Provide the [X, Y] coordinate of the cell's center where the given text is located.  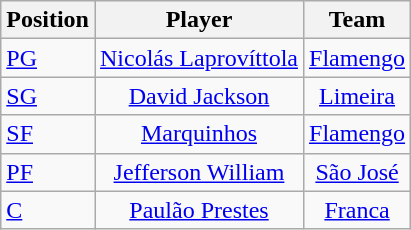
Nicolás Laprovíttola [198, 58]
SF [48, 134]
Franca [358, 210]
Player [198, 20]
Jefferson William [198, 172]
SG [48, 96]
PF [48, 172]
Marquinhos [198, 134]
PG [48, 58]
Paulão Prestes [198, 210]
Limeira [358, 96]
Team [358, 20]
David Jackson [198, 96]
Position [48, 20]
São José [358, 172]
C [48, 210]
